For the text-containing cell, return its midpoint in [X, Y] coordinate format. 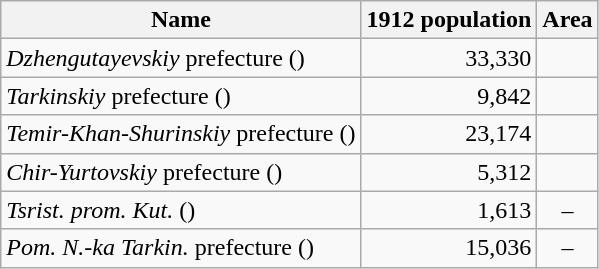
Name [181, 20]
Pom. N.-ka Tarkin. prefecture () [181, 248]
1912 population [449, 20]
15,036 [449, 248]
Temir-Khan-Shurinskiy prefecture () [181, 134]
23,174 [449, 134]
Chir-Yurtovskiy prefecture () [181, 172]
Dzhengutayevskiy prefecture () [181, 58]
5,312 [449, 172]
Tsrist. prom. Kut. () [181, 210]
9,842 [449, 96]
Area [568, 20]
Tarkinskiy prefecture () [181, 96]
33,330 [449, 58]
1,613 [449, 210]
